Identify which cell holds the provided text, then report its (x, y) central coordinate. 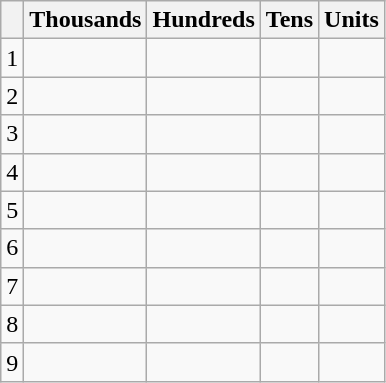
5 (12, 210)
6 (12, 248)
9 (12, 362)
3 (12, 134)
Units (352, 20)
7 (12, 286)
4 (12, 172)
Hundreds (204, 20)
Thousands (86, 20)
Tens (289, 20)
8 (12, 324)
1 (12, 58)
2 (12, 96)
